For the text-containing cell, return its midpoint in [x, y] coordinate format. 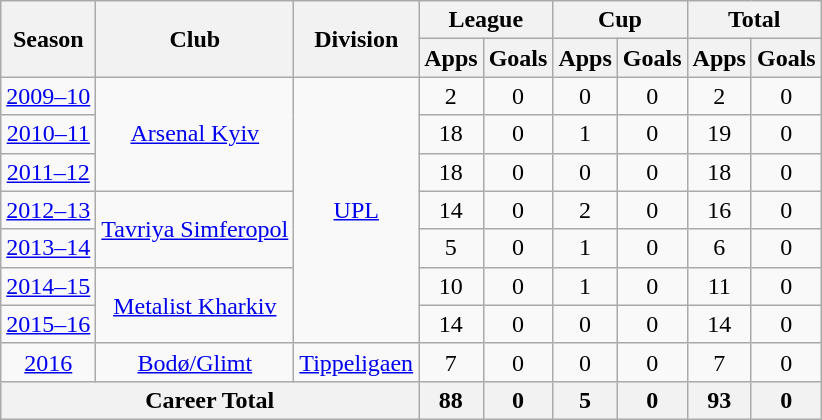
Career Total [210, 400]
2013–14 [48, 248]
Tippeligaen [356, 362]
11 [719, 286]
2009–10 [48, 96]
Division [356, 39]
Metalist Kharkiv [195, 305]
Season [48, 39]
Bodø/Glimt [195, 362]
19 [719, 134]
16 [719, 210]
2011–12 [48, 172]
10 [451, 286]
League [486, 20]
UPL [356, 210]
2016 [48, 362]
6 [719, 248]
Arsenal Kyiv [195, 134]
88 [451, 400]
2012–13 [48, 210]
Club [195, 39]
2014–15 [48, 286]
Tavriya Simferopol [195, 229]
93 [719, 400]
Cup [620, 20]
2010–11 [48, 134]
Total [754, 20]
2015–16 [48, 324]
